Detect which cell encompasses the target text, then output its [X, Y] center coordinate. 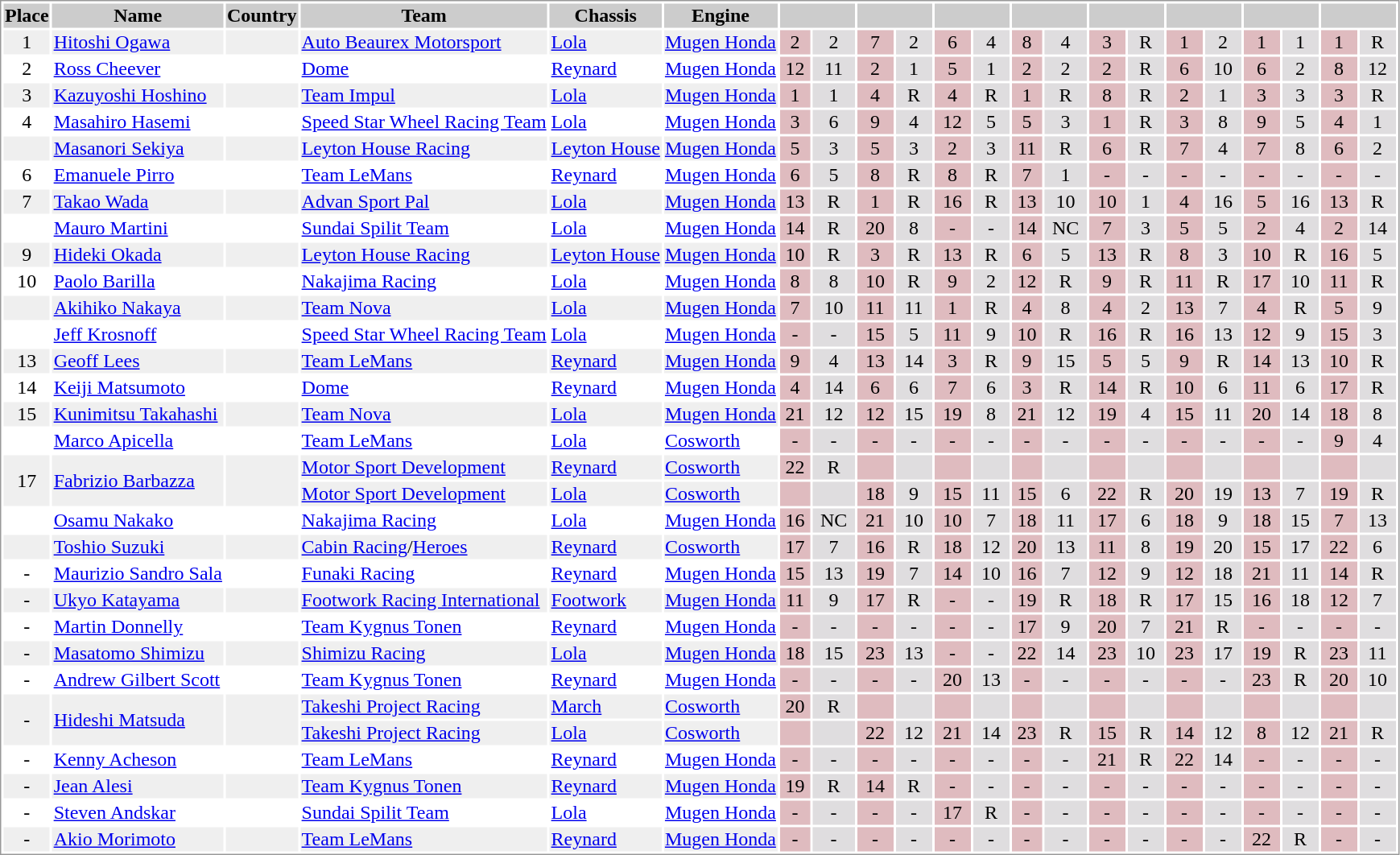
Martin Donnelly [138, 627]
Ukyo Katayama [138, 600]
Masatomo Shimizu [138, 653]
Team Impul [423, 96]
Akihiko Nakaya [138, 308]
Hideshi Matsuda [138, 720]
Engine [720, 15]
Advan Sport Pal [423, 202]
Masahiro Hasemi [138, 122]
Osamu Nakako [138, 521]
March [605, 706]
Name [138, 15]
Kazuyoshi Hoshino [138, 96]
Funaki Racing [423, 574]
Emanuele Pirro [138, 175]
Mauro Martini [138, 228]
Fabrizio Barbazza [138, 481]
Takao Wada [138, 202]
Hitoshi Ogawa [138, 43]
Country [262, 15]
Shimizu Racing [423, 653]
Footwork [605, 600]
Hideki Okada [138, 255]
Steven Andskar [138, 812]
Footwork Racing International [423, 600]
Kenny Acheson [138, 759]
Paolo Barilla [138, 281]
Keiji Matsumoto [138, 387]
Kunimitsu Takahashi [138, 415]
Masanori Sekiya [138, 149]
Toshio Suzuki [138, 547]
Team [423, 15]
Maurizio Sandro Sala [138, 574]
Ross Cheever [138, 68]
Cabin Racing/Heroes [423, 547]
Akio Morimoto [138, 840]
Auto Beaurex Motorsport [423, 43]
Place [27, 15]
Andrew Gilbert Scott [138, 680]
Chassis [605, 15]
Jean Alesi [138, 787]
Jeff Krosnoff [138, 334]
Marco Apicella [138, 440]
Geoff Lees [138, 361]
